Extract the [X, Y] coordinate from the center of the cell holding the provided text.  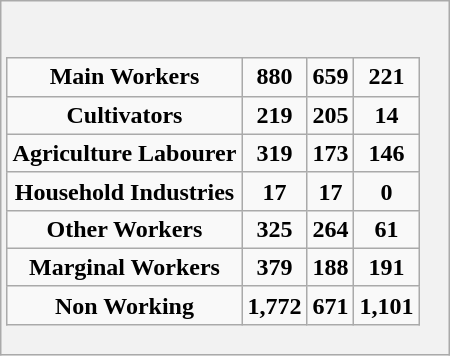
205 [330, 115]
191 [386, 267]
Cultivators [124, 115]
Marginal Workers [124, 267]
671 [330, 305]
221 [386, 77]
146 [386, 153]
Other Workers [124, 229]
264 [330, 229]
319 [274, 153]
Agriculture Labourer [124, 153]
219 [274, 115]
Non Working [124, 305]
14 [386, 115]
659 [330, 77]
325 [274, 229]
880 [274, 77]
1,101 [386, 305]
0 [386, 191]
379 [274, 267]
188 [330, 267]
173 [330, 153]
Main Workers [124, 77]
61 [386, 229]
Household Industries [124, 191]
1,772 [274, 305]
